Scan for the cell matching the given text and deliver its [x, y] coordinate at center. 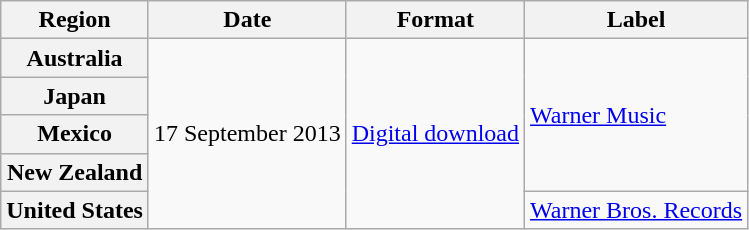
Format [435, 20]
Date [247, 20]
Australia [75, 58]
Japan [75, 96]
Digital download [435, 134]
Warner Bros. Records [636, 210]
17 September 2013 [247, 134]
Warner Music [636, 115]
Mexico [75, 134]
Region [75, 20]
New Zealand [75, 172]
United States [75, 210]
Label [636, 20]
